Extract the [X, Y] coordinate from the center of the cell holding the provided text.  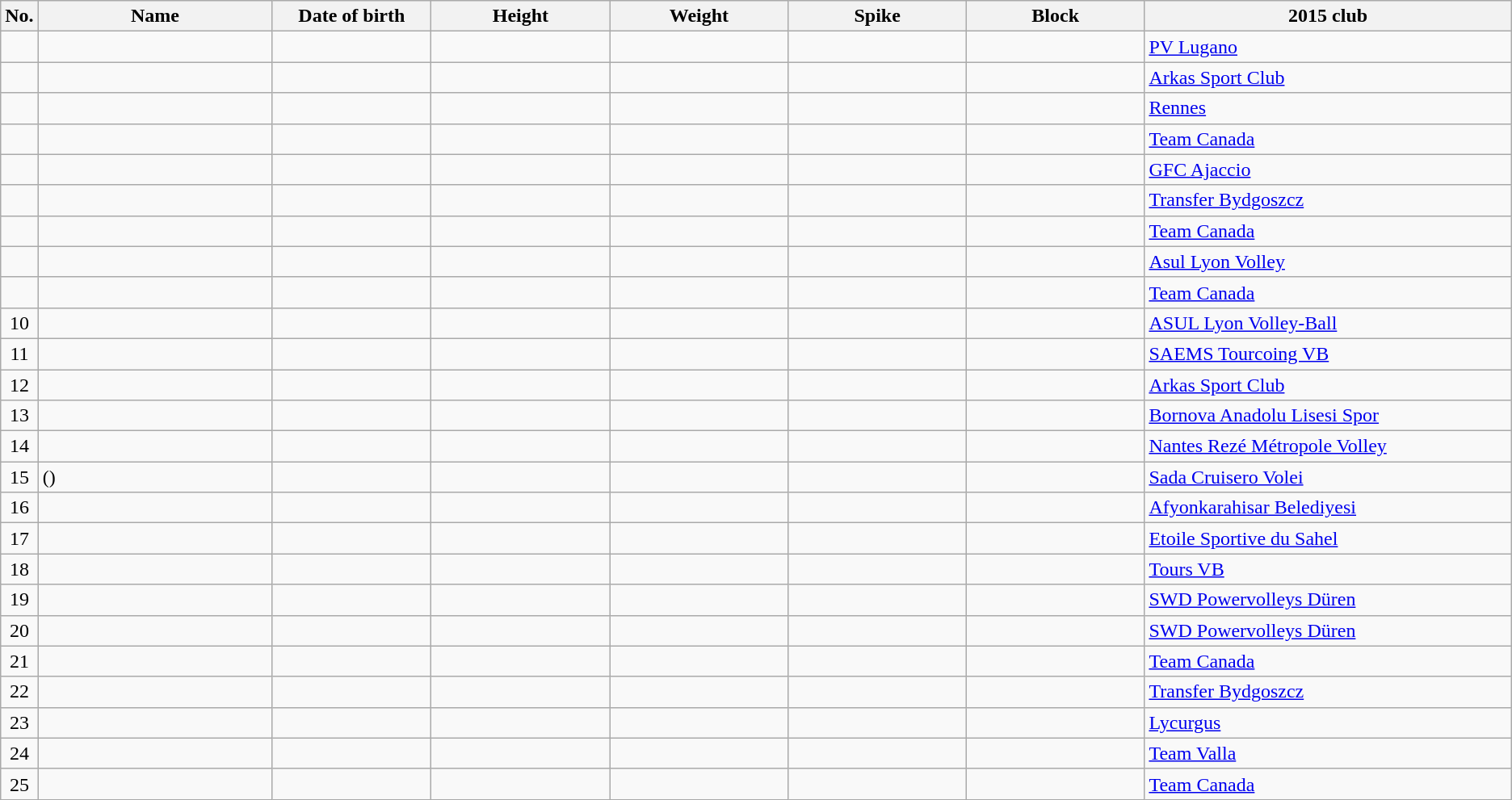
Afyonkarahisar Belediyesi [1328, 508]
16 [19, 508]
Block [1055, 16]
18 [19, 569]
GFC Ajaccio [1328, 170]
Asul Lyon Volley [1328, 262]
() [155, 477]
Rennes [1328, 108]
25 [19, 784]
Etoile Sportive du Sahel [1328, 538]
Bornova Anadolu Lisesi Spor [1328, 416]
12 [19, 385]
23 [19, 723]
21 [19, 661]
13 [19, 416]
Spike [877, 16]
20 [19, 630]
14 [19, 446]
Lycurgus [1328, 723]
10 [19, 323]
No. [19, 16]
2015 club [1328, 16]
Sada Cruisero Volei [1328, 477]
15 [19, 477]
Height [520, 16]
Nantes Rezé Métropole Volley [1328, 446]
ASUL Lyon Volley-Ball [1328, 323]
SAEMS Tourcoing VB [1328, 354]
Team Valla [1328, 753]
19 [19, 600]
Name [155, 16]
Weight [699, 16]
Date of birth [352, 16]
PV Lugano [1328, 47]
22 [19, 692]
24 [19, 753]
Tours VB [1328, 569]
17 [19, 538]
11 [19, 354]
